Return the [x, y] coordinate for the center point of the cell that contains the specified text.  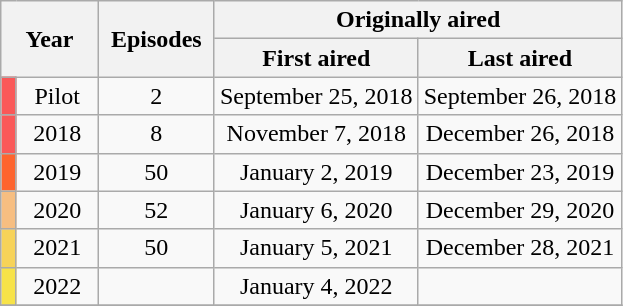
January 5, 2021 [316, 248]
Pilot [57, 96]
December 29, 2020 [520, 210]
2021 [57, 248]
Episodes [156, 39]
First aired [316, 58]
52 [156, 210]
2020 [57, 210]
September 25, 2018 [316, 96]
2019 [57, 172]
January 4, 2022 [316, 286]
Year [50, 39]
November 7, 2018 [316, 134]
2022 [57, 286]
8 [156, 134]
2 [156, 96]
January 6, 2020 [316, 210]
January 2, 2019 [316, 172]
Originally aired [418, 20]
2018 [57, 134]
December 26, 2018 [520, 134]
September 26, 2018 [520, 96]
December 23, 2019 [520, 172]
December 28, 2021 [520, 248]
Last aired [520, 58]
